Locate the cell with the specified text and output its [X, Y] center coordinate. 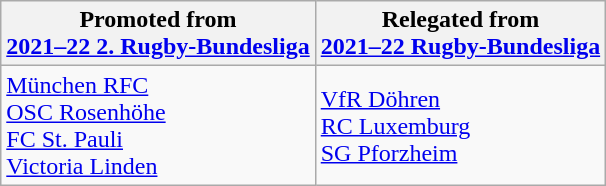
VfR DöhrenRC LuxemburgSG Pforzheim [460, 126]
Relegated from2021–22 Rugby-Bundesliga [460, 34]
München RFCOSC RosenhöheFC St. PauliVictoria Linden [158, 126]
Promoted from2021–22 2. Rugby-Bundesliga [158, 34]
